Determine the (X, Y) coordinate at the center of the cell enclosing the given text.  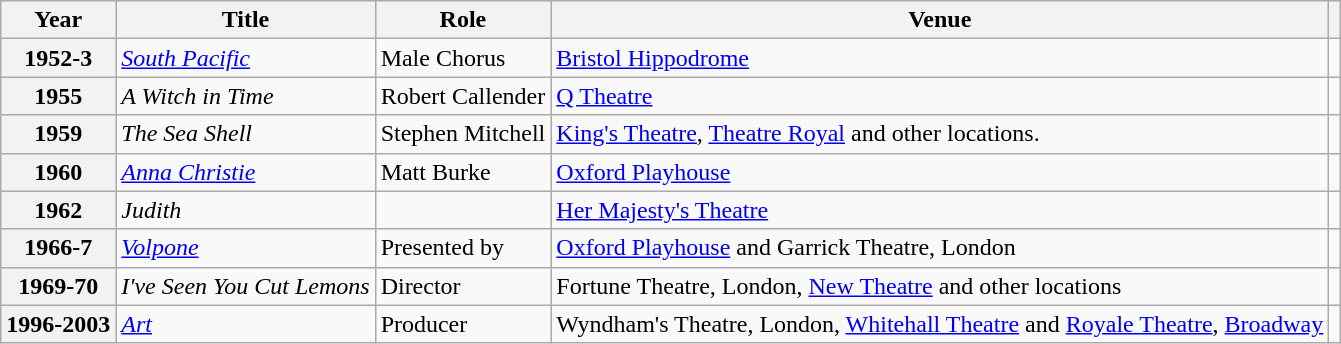
Anna Christie (246, 172)
Fortune Theatre, London, New Theatre and other locations (940, 286)
Director (463, 286)
Year (58, 20)
1996-2003 (58, 324)
Matt Burke (463, 172)
Volpone (246, 248)
Venue (940, 20)
1959 (58, 134)
Q Theatre (940, 96)
Oxford Playhouse and Garrick Theatre, London (940, 248)
Stephen Mitchell (463, 134)
Presented by (463, 248)
Title (246, 20)
Judith (246, 210)
Wyndham's Theatre, London, Whitehall Theatre and Royale Theatre, Broadway (940, 324)
King's Theatre, Theatre Royal and other locations. (940, 134)
1969-70 (58, 286)
Bristol Hippodrome (940, 58)
Role (463, 20)
1955 (58, 96)
1952-3 (58, 58)
Oxford Playhouse (940, 172)
I've Seen You Cut Lemons (246, 286)
Art (246, 324)
1960 (58, 172)
A Witch in Time (246, 96)
The Sea Shell (246, 134)
Robert Callender (463, 96)
South Pacific (246, 58)
1966-7 (58, 248)
Male Chorus (463, 58)
Producer (463, 324)
Her Majesty's Theatre (940, 210)
1962 (58, 210)
